Search for the cell housing the specified text and yield its [X, Y] center coordinate. 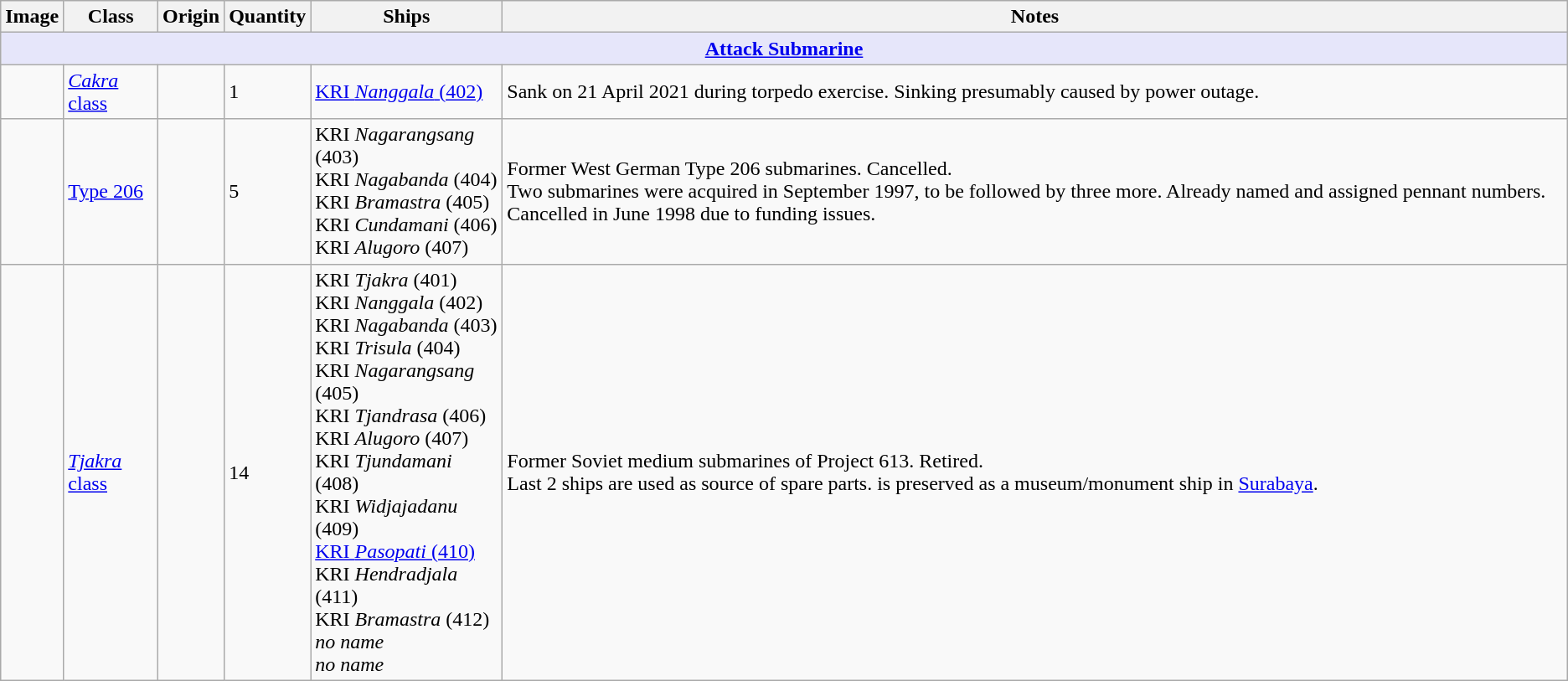
Type 206 [111, 191]
Origin [191, 17]
Notes [1035, 17]
Class [111, 17]
14 [268, 472]
KRI Nanggala (402) [407, 92]
Cakra class [111, 92]
5 [268, 191]
Tjakra class [111, 472]
Image [32, 17]
Sank on 21 April 2021 during torpedo exercise. Sinking presumably caused by power outage. [1035, 92]
Quantity [268, 17]
Attack Submarine [784, 49]
Ships [407, 17]
KRI Nagarangsang (403) KRI Nagabanda (404) KRI Bramastra (405) KRI Cundamani (406) KRI Alugoro (407) [407, 191]
1 [268, 92]
